For the text-containing cell, return its midpoint in (X, Y) coordinate format. 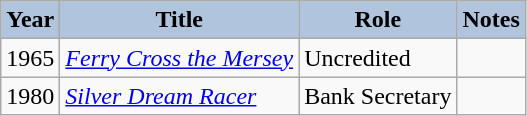
Notes (491, 20)
Uncredited (378, 58)
Title (180, 20)
Role (378, 20)
Bank Secretary (378, 96)
Ferry Cross the Mersey (180, 58)
1965 (30, 58)
1980 (30, 96)
Silver Dream Racer (180, 96)
Year (30, 20)
